Extract the (X, Y) coordinate from the center of the cell holding the provided text.  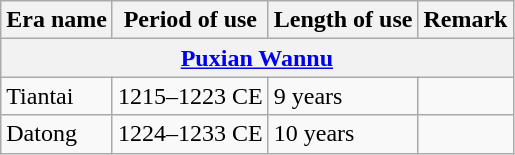
9 years (343, 96)
1224–1233 CE (190, 134)
Puxian Wannu (257, 58)
Remark (466, 20)
Era name (57, 20)
Period of use (190, 20)
10 years (343, 134)
1215–1223 CE (190, 96)
Datong (57, 134)
Tiantai (57, 96)
Length of use (343, 20)
